Return the [x, y] coordinate for the center point of the cell that contains the specified text.  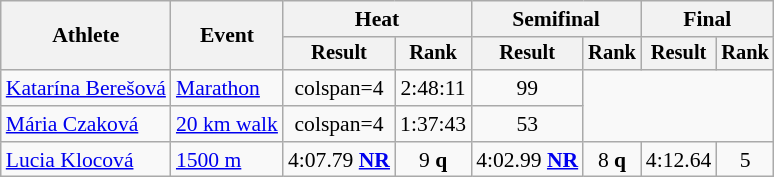
Final [708, 19]
20 km walk [227, 124]
Katarína Berešová [86, 88]
Marathon [227, 88]
Event [227, 36]
2:48:11 [433, 88]
Heat [377, 19]
Semifinal [556, 19]
1:37:43 [433, 124]
Athlete [86, 36]
53 [527, 124]
Mária Czaková [86, 124]
99 [527, 88]
